Output the [X, Y] coordinate of the center of the cell containing the given text.  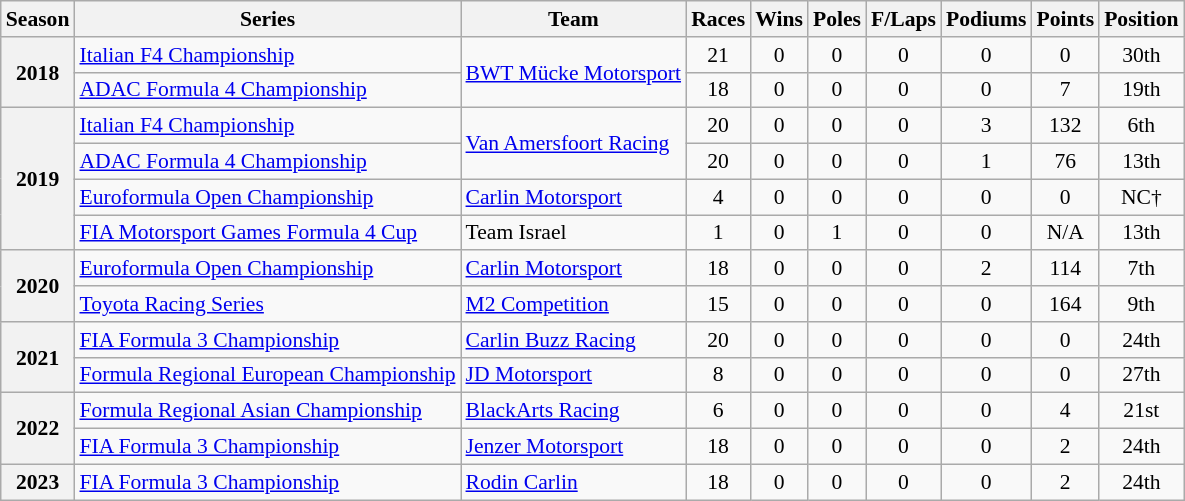
Jenzer Motorsport [573, 447]
Team [573, 19]
Team Israel [573, 233]
21st [1141, 411]
164 [1065, 304]
114 [1065, 269]
Rodin Carlin [573, 482]
Carlin Buzz Racing [573, 340]
BWT Mücke Motorsport [573, 72]
N/A [1065, 233]
3 [986, 126]
15 [718, 304]
Van Amersfoort Racing [573, 144]
2019 [38, 179]
2020 [38, 286]
Poles [837, 19]
BlackArts Racing [573, 411]
2021 [38, 358]
6th [1141, 126]
8 [718, 375]
F/Laps [904, 19]
Toyota Racing Series [267, 304]
2018 [38, 72]
2023 [38, 482]
132 [1065, 126]
Formula Regional European Championship [267, 375]
Series [267, 19]
Races [718, 19]
6 [718, 411]
FIA Motorsport Games Formula 4 Cup [267, 233]
Points [1065, 19]
Position [1141, 19]
7th [1141, 269]
JD Motorsport [573, 375]
76 [1065, 162]
27th [1141, 375]
Formula Regional Asian Championship [267, 411]
19th [1141, 90]
30th [1141, 55]
2022 [38, 428]
9th [1141, 304]
7 [1065, 90]
NC† [1141, 197]
21 [718, 55]
M2 Competition [573, 304]
Wins [779, 19]
Season [38, 19]
Podiums [986, 19]
